Locate the cell with the specified text and output its (X, Y) center coordinate. 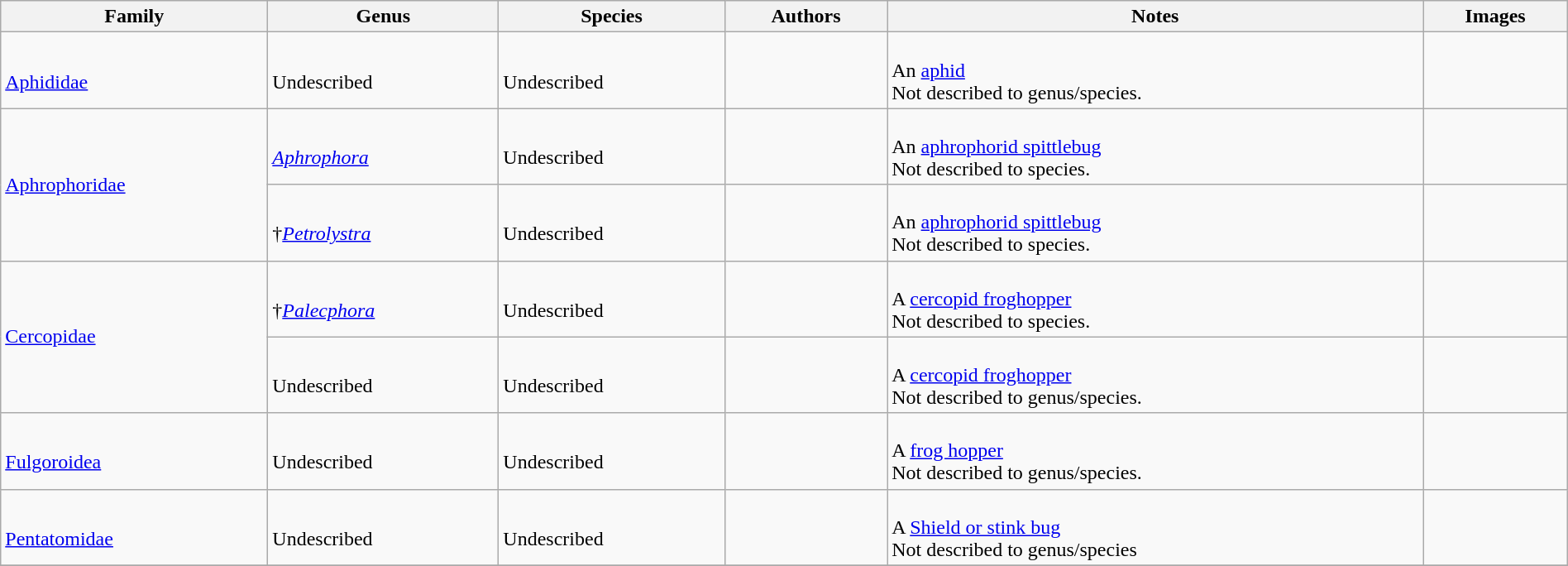
Cercopidae (134, 337)
A cercopid froghopperNot described to species. (1155, 299)
Aphrophoridae (134, 185)
An aphidNot described to genus/species. (1155, 70)
†Petrolystra (384, 223)
Genus (384, 17)
†Palecphora (384, 299)
Species (612, 17)
Aphrophora (384, 146)
Fulgoroidea (134, 451)
Images (1495, 17)
Notes (1155, 17)
Authors (806, 17)
A cercopid froghopperNot described to genus/species. (1155, 375)
Family (134, 17)
A Shield or stink bugNot described to genus/species (1155, 527)
Aphididae (134, 70)
Pentatomidae (134, 527)
A frog hopperNot described to genus/species. (1155, 451)
